Return the [x, y] coordinate for the center point of the cell that contains the specified text.  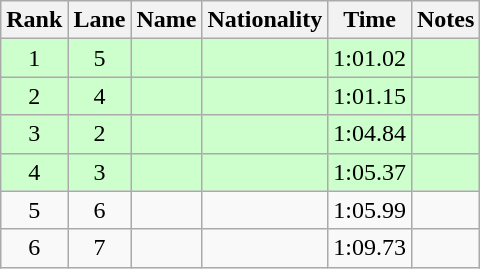
1 [34, 58]
1:04.84 [370, 134]
Notes [445, 20]
Rank [34, 20]
7 [100, 248]
Time [370, 20]
1:09.73 [370, 248]
1:05.37 [370, 172]
Nationality [265, 20]
Name [166, 20]
1:01.15 [370, 96]
1:05.99 [370, 210]
1:01.02 [370, 58]
Lane [100, 20]
